Pinpoint the cell where the given text exists, returning its (X, Y) midpoint coordinate. 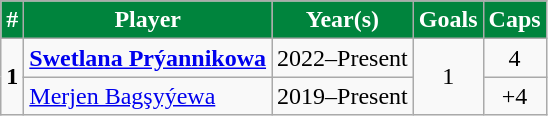
Caps (514, 20)
2022–Present (343, 58)
Swetlana Prýannikowa (148, 58)
Goals (448, 20)
Player (148, 20)
Year(s) (343, 20)
4 (514, 58)
# (12, 20)
Merjen Bagşyýewa (148, 96)
2019–Present (343, 96)
+4 (514, 96)
